Return the [x, y] coordinate for the center point of the cell that contains the specified text.  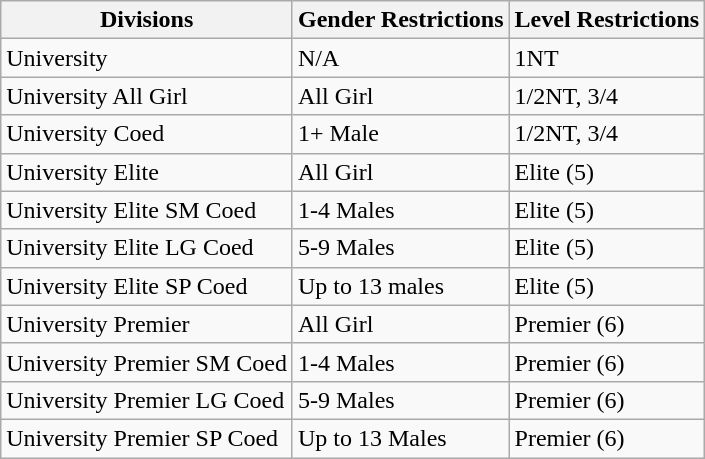
Up to 13 males [400, 286]
University Premier LG Coed [147, 400]
N/A [400, 58]
Gender Restrictions [400, 20]
University Elite SM Coed [147, 210]
University Premier [147, 324]
University All Girl [147, 96]
Divisions [147, 20]
Up to 13 Males [400, 438]
University Elite SP Coed [147, 286]
Level Restrictions [607, 20]
University Elite [147, 172]
University Elite LG Coed [147, 248]
University Coed [147, 134]
1NT [607, 58]
University Premier SM Coed [147, 362]
1+ Male [400, 134]
University Premier SP Coed [147, 438]
University [147, 58]
